Find where the given text appears and provide that cell's center as (x, y) coordinate. 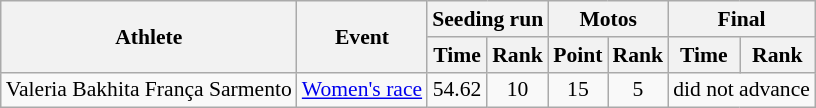
did not advance (742, 90)
54.62 (457, 90)
Athlete (149, 36)
Valeria Bakhita França Sarmento (149, 90)
Women's race (362, 90)
10 (518, 90)
15 (578, 90)
Seeding run (488, 19)
Event (362, 36)
Motos (608, 19)
Final (742, 19)
5 (638, 90)
Point (578, 55)
